Pinpoint the cell where the given text exists, returning its (x, y) midpoint coordinate. 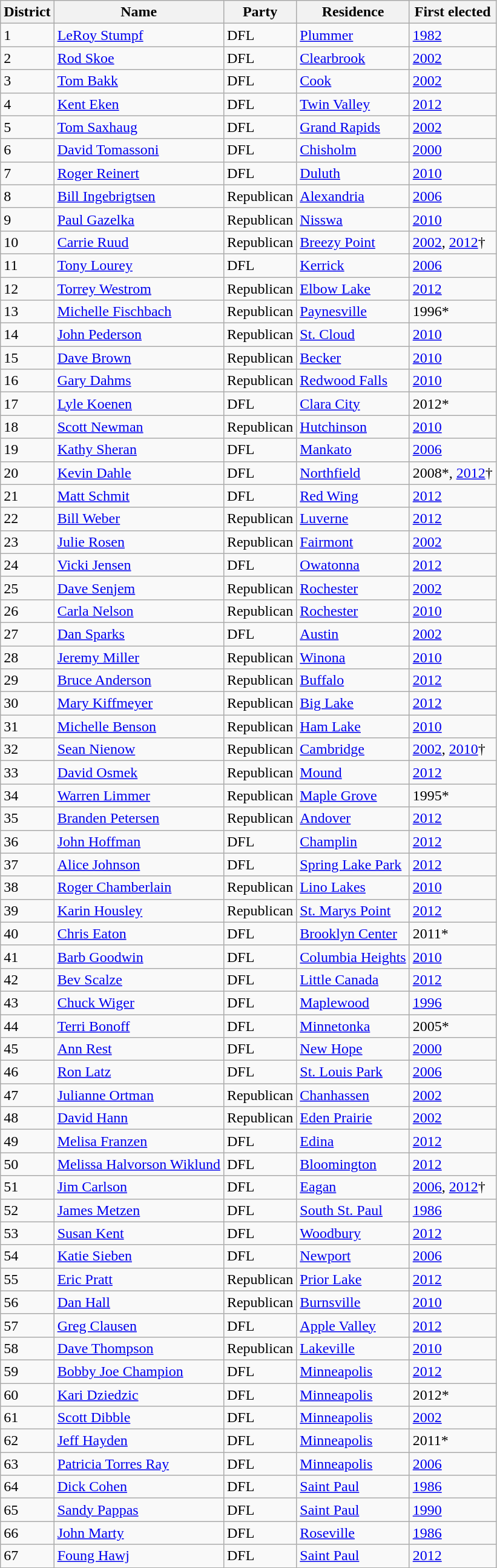
John Marty (139, 1533)
55 (27, 1279)
4 (27, 104)
54 (27, 1256)
Dave Thompson (139, 1348)
Jim Carlson (139, 1187)
Apple Valley (353, 1325)
Tom Bakk (139, 81)
42 (27, 980)
Fairmont (353, 542)
Minnetonka (353, 1026)
Bobby Joe Champion (139, 1371)
15 (27, 358)
Carla Nelson (139, 611)
Burnsville (353, 1302)
Eric Pratt (139, 1279)
Vicki Jensen (139, 565)
Ham Lake (353, 726)
South St. Paul (353, 1210)
67 (27, 1556)
62 (27, 1441)
52 (27, 1210)
2005* (453, 1026)
New Hope (353, 1049)
Tony Lourey (139, 265)
30 (27, 703)
3 (27, 81)
Sandy Pappas (139, 1510)
Branden Petersen (139, 819)
44 (27, 1026)
Prior Lake (353, 1279)
34 (27, 796)
20 (27, 473)
Paul Gazelka (139, 219)
Elbow Lake (353, 289)
64 (27, 1487)
5 (27, 127)
27 (27, 634)
17 (27, 404)
Lino Lakes (353, 888)
36 (27, 842)
Bloomington (353, 1164)
51 (27, 1187)
2002, 2012† (453, 242)
Greg Clausen (139, 1325)
53 (27, 1233)
Julianne Ortman (139, 1095)
Jeremy Miller (139, 657)
David Hann (139, 1118)
Mary Kiffmeyer (139, 703)
47 (27, 1095)
Luverne (353, 519)
9 (27, 219)
2006, 2012† (453, 1187)
35 (27, 819)
Eden Prairie (353, 1118)
Andover (353, 819)
Kent Eken (139, 104)
Winona (353, 657)
St. Cloud (353, 335)
13 (27, 312)
23 (27, 542)
58 (27, 1348)
Dan Hall (139, 1302)
28 (27, 657)
Becker (353, 358)
Redwood Falls (353, 381)
Hutchinson (353, 427)
Grand Rapids (353, 127)
Ann Rest (139, 1049)
Dave Senjem (139, 588)
Scott Newman (139, 427)
Chisholm (353, 150)
16 (27, 381)
Chris Eaton (139, 934)
1982 (453, 35)
Paynesville (353, 312)
2008*, 2012† (453, 473)
Nisswa (353, 219)
Katie Sieben (139, 1256)
Ron Latz (139, 1072)
1996 (453, 1003)
Tom Saxhaug (139, 127)
33 (27, 772)
Sean Nienow (139, 749)
Michelle Fischbach (139, 312)
24 (27, 565)
Warren Limmer (139, 796)
LeRoy Stumpf (139, 35)
Roseville (353, 1533)
Torrey Westrom (139, 289)
Lakeville (353, 1348)
1995* (453, 796)
40 (27, 934)
Dave Brown (139, 358)
Residence (353, 12)
65 (27, 1510)
Bill Ingebrigtsen (139, 196)
Jeff Hayden (139, 1441)
Chuck Wiger (139, 1003)
21 (27, 496)
St. Marys Point (353, 911)
6 (27, 150)
12 (27, 289)
Champlin (353, 842)
Twin Valley (353, 104)
37 (27, 865)
Duluth (353, 173)
Roger Reinert (139, 173)
Buffalo (353, 680)
29 (27, 680)
50 (27, 1164)
Clara City (353, 404)
7 (27, 173)
District (27, 12)
25 (27, 588)
Chanhassen (353, 1095)
Edina (353, 1141)
56 (27, 1302)
19 (27, 450)
Bev Scalze (139, 980)
Big Lake (353, 703)
31 (27, 726)
Spring Lake Park (353, 865)
10 (27, 242)
Karin Housley (139, 911)
39 (27, 911)
Eagan (353, 1187)
14 (27, 335)
Melisa Franzen (139, 1141)
60 (27, 1394)
57 (27, 1325)
Northfield (353, 473)
2002, 2010† (453, 749)
Dan Sparks (139, 634)
Clearbrook (353, 58)
Maple Grove (353, 796)
18 (27, 427)
Matt Schmit (139, 496)
61 (27, 1418)
Little Canada (353, 980)
Cambridge (353, 749)
Party (260, 12)
Susan Kent (139, 1233)
Foung Hawj (139, 1556)
1990 (453, 1510)
48 (27, 1118)
First elected (453, 12)
Kerrick (353, 265)
49 (27, 1141)
Name (139, 12)
45 (27, 1049)
Bruce Anderson (139, 680)
41 (27, 957)
Kevin Dahle (139, 473)
Brooklyn Center (353, 934)
David Tomassoni (139, 150)
1996* (453, 312)
Austin (353, 634)
Terri Bonoff (139, 1026)
Woodbury (353, 1233)
St. Louis Park (353, 1072)
Carrie Ruud (139, 242)
Alexandria (353, 196)
Patricia Torres Ray (139, 1464)
John Hoffman (139, 842)
38 (27, 888)
Mankato (353, 450)
Gary Dahms (139, 381)
32 (27, 749)
46 (27, 1072)
Mound (353, 772)
8 (27, 196)
Breezy Point (353, 242)
26 (27, 611)
James Metzen (139, 1210)
Michelle Benson (139, 726)
Kathy Sheran (139, 450)
Columbia Heights (353, 957)
Newport (353, 1256)
59 (27, 1371)
1 (27, 35)
Maplewood (353, 1003)
Lyle Koenen (139, 404)
63 (27, 1464)
Owatonna (353, 565)
Roger Chamberlain (139, 888)
Plummer (353, 35)
Rod Skoe (139, 58)
Bill Weber (139, 519)
John Pederson (139, 335)
David Osmek (139, 772)
Dick Cohen (139, 1487)
Barb Goodwin (139, 957)
Alice Johnson (139, 865)
22 (27, 519)
Melissa Halvorson Wiklund (139, 1164)
Kari Dziedzic (139, 1394)
66 (27, 1533)
Red Wing (353, 496)
Cook (353, 81)
Scott Dibble (139, 1418)
2 (27, 58)
43 (27, 1003)
11 (27, 265)
Julie Rosen (139, 542)
